From the cell containing the given text, extract its center point as (x, y) coordinate. 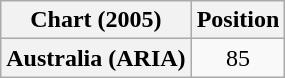
Position (238, 20)
Chart (2005) (96, 20)
Australia (ARIA) (96, 58)
85 (238, 58)
